For the text-containing cell, return its midpoint in [X, Y] coordinate format. 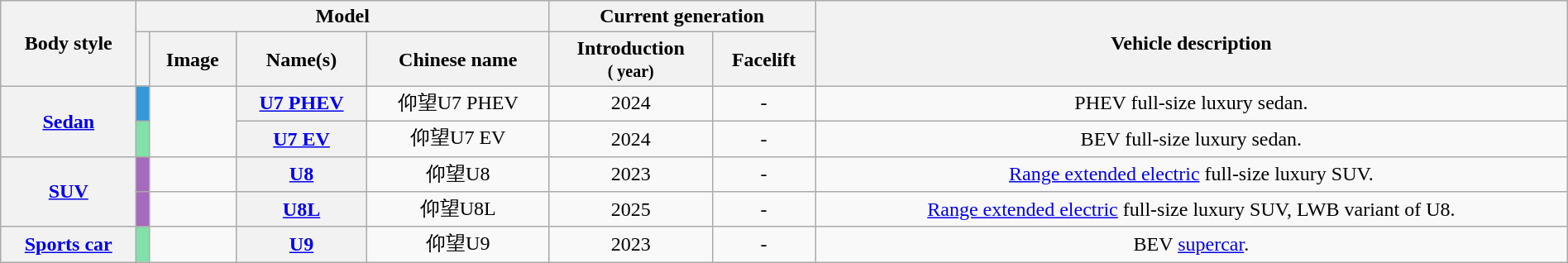
Body style [69, 43]
Image [192, 60]
PHEV full-size luxury sedan. [1192, 104]
Vehicle description [1192, 43]
Chinese name [458, 60]
BEV supercar. [1192, 245]
仰望U7 EV [458, 139]
Sports car [69, 245]
U7 EV [301, 139]
仰望U8 [458, 174]
U8 [301, 174]
U7 PHEV [301, 104]
仰望U7 PHEV [458, 104]
SUV [69, 192]
仰望U9 [458, 245]
Range extended electric full-size luxury SUV. [1192, 174]
仰望U8L [458, 210]
U9 [301, 245]
Range extended electric full-size luxury SUV, LWB variant of U8. [1192, 210]
Name(s) [301, 60]
Sedan [69, 121]
2025 [631, 210]
Facelift [764, 60]
Introduction( year) [631, 60]
Model [342, 17]
Current generation [682, 17]
BEV full-size luxury sedan. [1192, 139]
U8L [301, 210]
